For the text-containing cell, return its midpoint in (x, y) coordinate format. 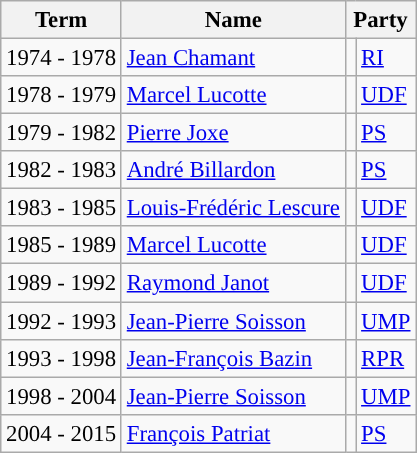
RPR (386, 358)
1993 - 1998 (62, 358)
1983 - 1985 (62, 208)
Term (62, 20)
1989 - 1992 (62, 283)
1992 - 1993 (62, 321)
1982 - 1983 (62, 170)
Raymond Janot (233, 283)
François Patriat (233, 433)
Louis-Frédéric Lescure (233, 208)
Name (233, 20)
RI (386, 58)
1979 - 1982 (62, 133)
André Billardon (233, 170)
Jean Chamant (233, 58)
Pierre Joxe (233, 133)
1974 - 1978 (62, 58)
1985 - 1989 (62, 245)
1998 - 2004 (62, 396)
2004 - 2015 (62, 433)
Jean-François Bazin (233, 358)
1978 - 1979 (62, 95)
Party (380, 20)
